Capture the cell that displays the provided text and extract its (x, y) central coordinate. 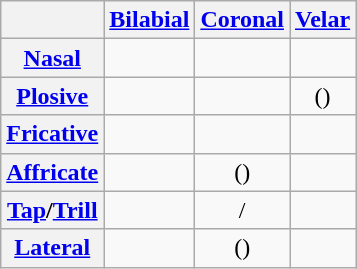
/ (242, 210)
Affricate (52, 172)
Lateral (52, 248)
Fricative (52, 134)
Nasal (52, 58)
Bilabial (150, 20)
Plosive (52, 96)
Tap/Trill (52, 210)
Velar (323, 20)
Coronal (242, 20)
